Output the [X, Y] coordinate of the center of the cell containing the given text.  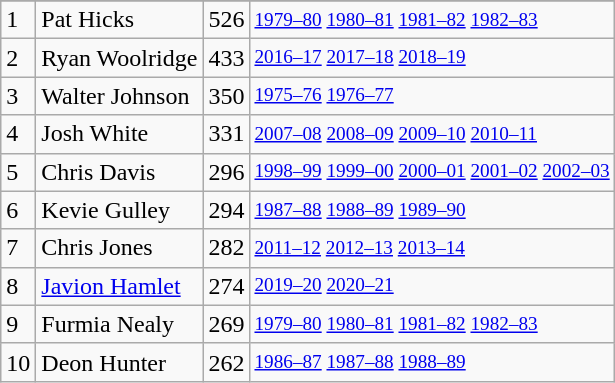
9 [18, 324]
1987–88 1988–89 1989–90 [432, 210]
Kevie Gulley [120, 210]
433 [226, 58]
Javion Hamlet [120, 286]
Walter Johnson [120, 96]
274 [226, 286]
8 [18, 286]
2019–20 2020–21 [432, 286]
2016–17 2017–18 2018–19 [432, 58]
Josh White [120, 134]
526 [226, 20]
1 [18, 20]
10 [18, 362]
1986–87 1987–88 1988–89 [432, 362]
Pat Hicks [120, 20]
3 [18, 96]
1998–99 1999–00 2000–01 2001–02 2002–03 [432, 172]
331 [226, 134]
Chris Davis [120, 172]
2007–08 2008–09 2009–10 2010–11 [432, 134]
Furmia Nealy [120, 324]
296 [226, 172]
294 [226, 210]
6 [18, 210]
Deon Hunter [120, 362]
Chris Jones [120, 248]
2 [18, 58]
Ryan Woolridge [120, 58]
262 [226, 362]
4 [18, 134]
269 [226, 324]
1975–76 1976–77 [432, 96]
282 [226, 248]
2011–12 2012–13 2013–14 [432, 248]
350 [226, 96]
5 [18, 172]
7 [18, 248]
